Detect which cell encompasses the target text, then output its (X, Y) center coordinate. 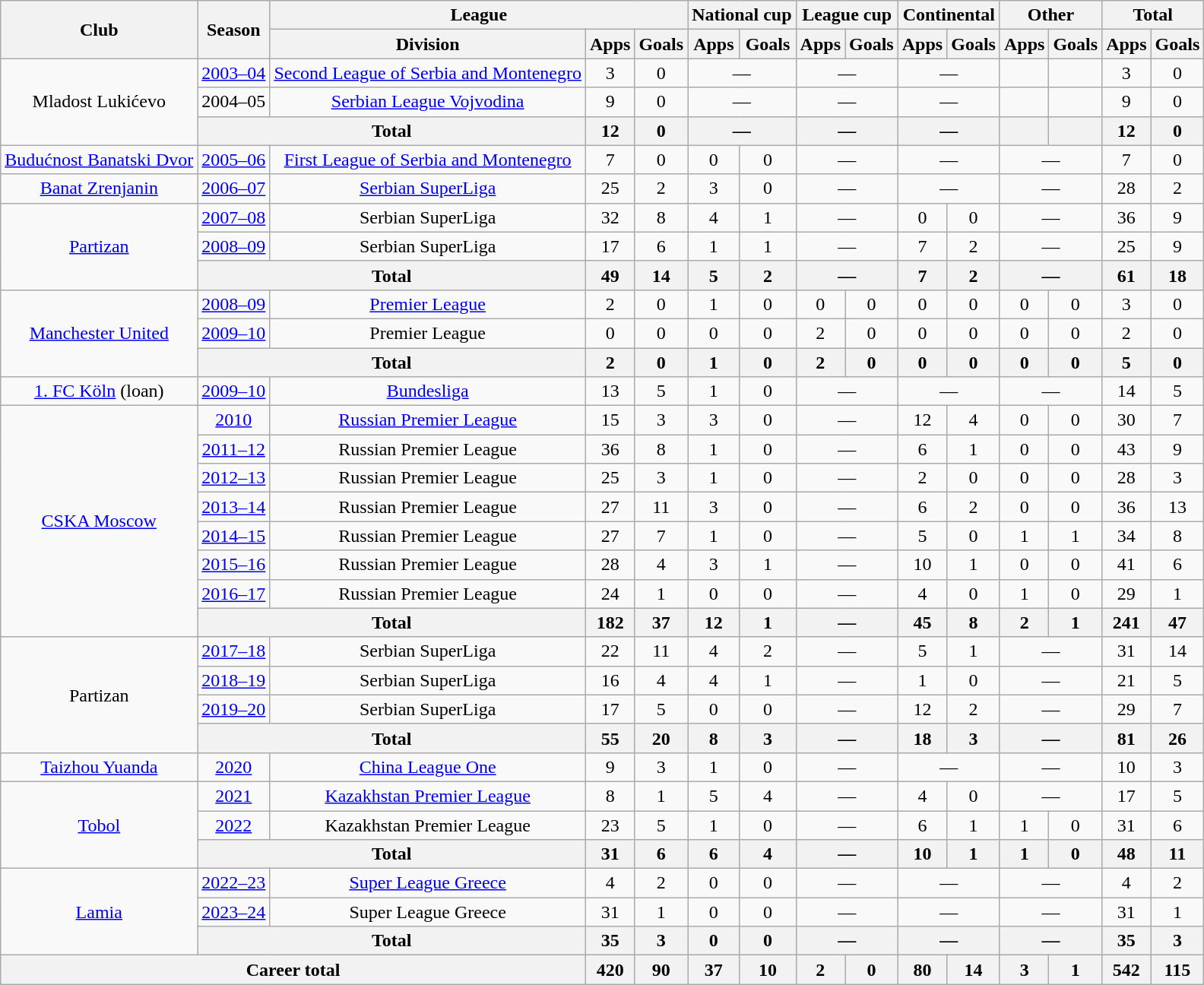
1. FC Köln (loan) (99, 391)
2005–06 (234, 160)
182 (610, 622)
2022 (234, 825)
League (479, 15)
420 (610, 970)
16 (610, 680)
2013–14 (234, 507)
80 (922, 970)
49 (610, 275)
Career total (293, 970)
Bundesliga (428, 391)
Lamia (99, 912)
41 (1126, 565)
Manchester United (99, 333)
League cup (847, 15)
30 (1126, 420)
Mladost Lukićevo (99, 102)
2019–20 (234, 709)
Division (428, 44)
32 (610, 217)
Serbian League Vojvodina (428, 102)
2007–08 (234, 217)
55 (610, 738)
43 (1126, 449)
2023–24 (234, 912)
Budućnost Banatski Dvor (99, 160)
20 (661, 738)
47 (1177, 622)
45 (922, 622)
Tobol (99, 825)
241 (1126, 622)
48 (1126, 854)
Continental (949, 15)
21 (1126, 680)
2012–13 (234, 478)
90 (661, 970)
2004–05 (234, 102)
2022–23 (234, 883)
China League One (428, 767)
Season (234, 30)
2016–17 (234, 594)
26 (1177, 738)
First League of Serbia and Montenegro (428, 160)
61 (1126, 275)
2011–12 (234, 449)
2018–19 (234, 680)
542 (1126, 970)
2010 (234, 420)
2020 (234, 767)
National cup (742, 15)
2015–16 (234, 565)
81 (1126, 738)
34 (1126, 536)
2003–04 (234, 73)
2021 (234, 796)
24 (610, 594)
Taizhou Yuanda (99, 767)
115 (1177, 970)
Banat Zrenjanin (99, 188)
Other (1050, 15)
2017–18 (234, 651)
Club (99, 30)
2014–15 (234, 536)
23 (610, 825)
22 (610, 651)
CSKA Moscow (99, 521)
Second League of Serbia and Montenegro (428, 73)
15 (610, 420)
2006–07 (234, 188)
